Detect which cell encompasses the target text, then output its (X, Y) center coordinate. 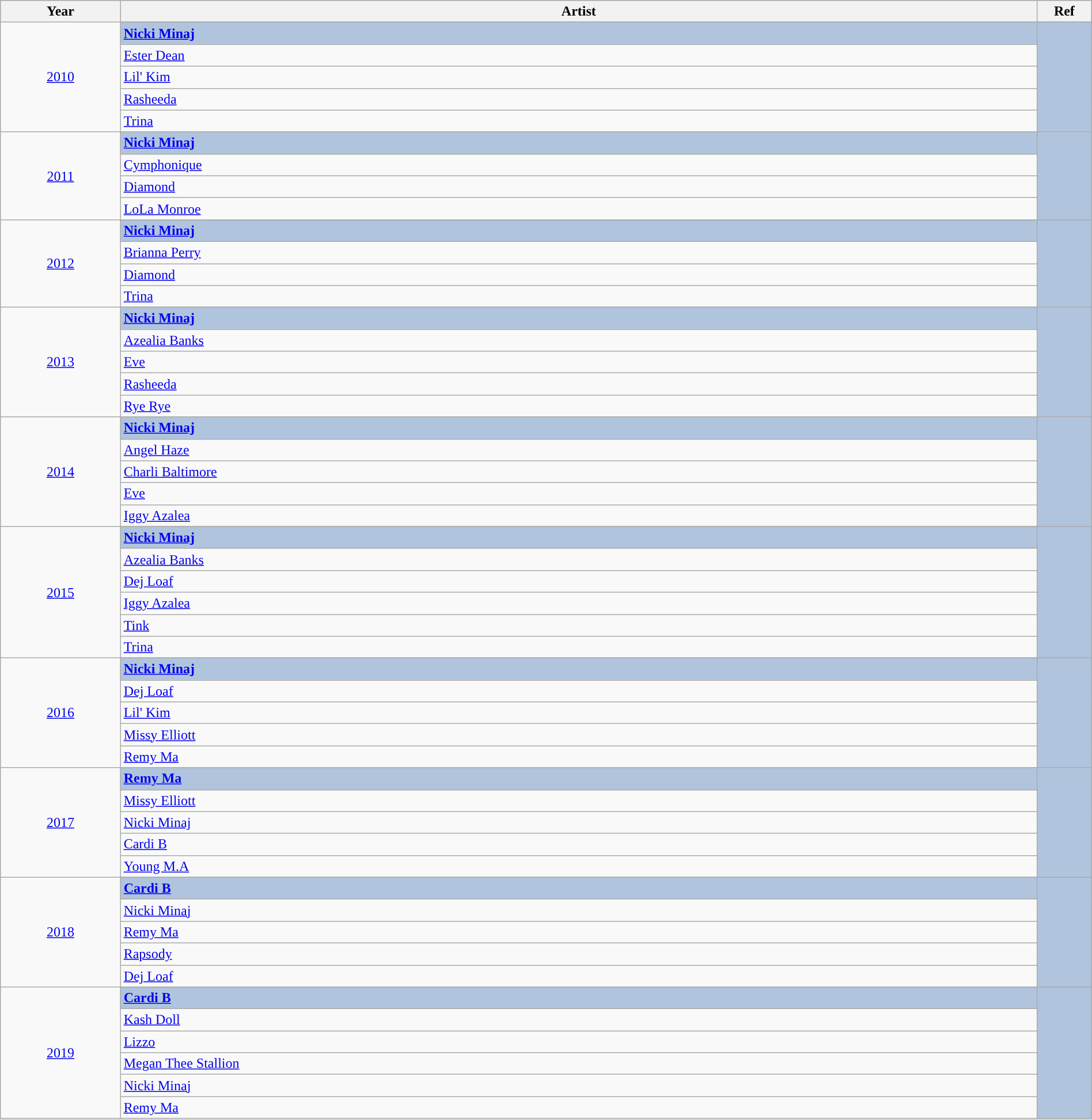
Year (60, 12)
Charli Baltimore (578, 472)
LoLa Monroe (578, 208)
2014 (60, 472)
Rye Rye (578, 406)
Kash Doll (578, 1020)
Angel Haze (578, 450)
2012 (60, 263)
Ester Dean (578, 55)
Brianna Perry (578, 252)
2018 (60, 932)
2013 (60, 362)
2016 (60, 713)
Lizzo (578, 1042)
Ref (1064, 12)
Young M.A (578, 866)
Artist (578, 12)
Megan Thee Stallion (578, 1064)
Tink (578, 625)
2011 (60, 176)
2015 (60, 592)
2019 (60, 1053)
2010 (60, 77)
Cymphonique (578, 165)
2017 (60, 822)
Rapsody (578, 954)
